Output the (X, Y) coordinate of the center of the cell containing the given text.  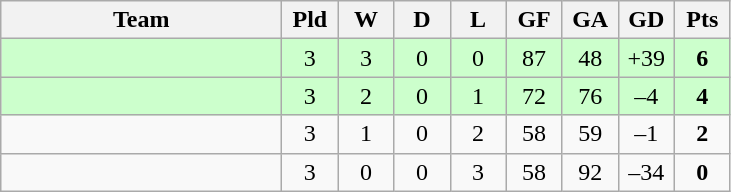
–1 (646, 134)
D (422, 20)
–4 (646, 96)
Team (142, 20)
Pld (310, 20)
87 (534, 58)
+39 (646, 58)
72 (534, 96)
–34 (646, 172)
GA (590, 20)
48 (590, 58)
L (478, 20)
GD (646, 20)
92 (590, 172)
W (366, 20)
4 (702, 96)
6 (702, 58)
76 (590, 96)
GF (534, 20)
Pts (702, 20)
59 (590, 134)
